Search for the cell housing the specified text and yield its (x, y) center coordinate. 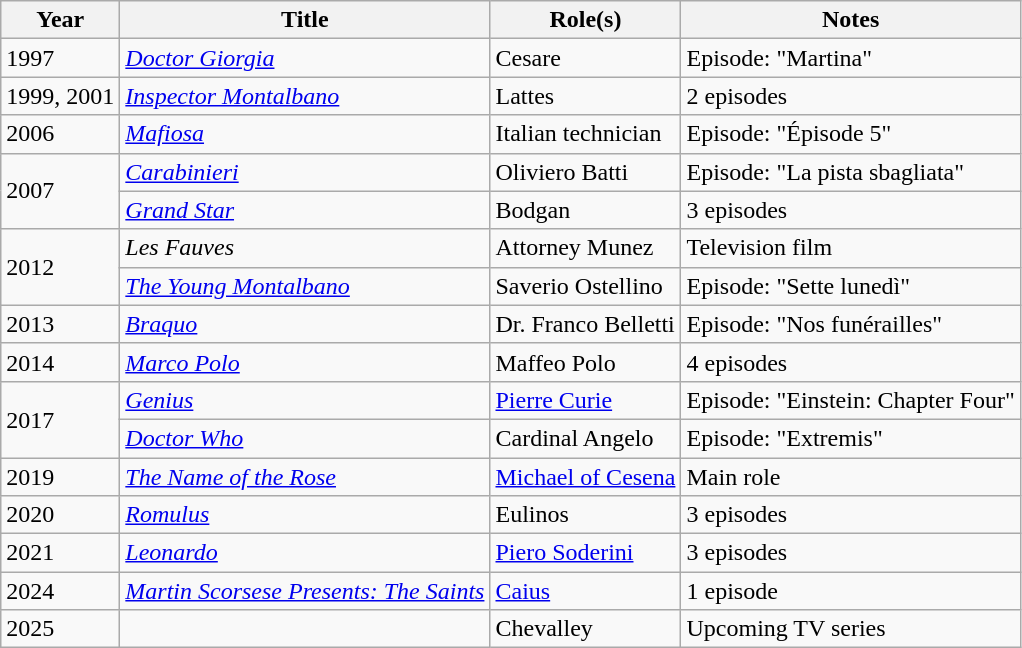
2007 (60, 191)
Episode: "Nos funérailles" (850, 324)
Caius (586, 591)
2024 (60, 591)
Cardinal Angelo (586, 438)
2021 (60, 553)
Upcoming TV series (850, 629)
Marco Polo (305, 362)
Episode: "Extremis" (850, 438)
Role(s) (586, 20)
Notes (850, 20)
Television film (850, 248)
Les Fauves (305, 248)
Inspector Montalbano (305, 96)
2020 (60, 515)
Maffeo Polo (586, 362)
Episode: "Martina" (850, 58)
Carabinieri (305, 172)
Episode: "Sette lunedì" (850, 286)
Pierre Curie (586, 400)
Martin Scorsese Presents: The Saints (305, 591)
Episode: "Einstein: Chapter Four" (850, 400)
2006 (60, 134)
Episode: "La pista sbagliata" (850, 172)
1997 (60, 58)
Attorney Munez (586, 248)
Cesare (586, 58)
2012 (60, 267)
Oliviero Batti (586, 172)
Michael of Cesena (586, 477)
Doctor Giorgia (305, 58)
Year (60, 20)
Genius (305, 400)
Doctor Who (305, 438)
2013 (60, 324)
The Young Montalbano (305, 286)
Italian technician (586, 134)
Main role (850, 477)
Lattes (586, 96)
Dr. Franco Belletti (586, 324)
Piero Soderini (586, 553)
1 episode (850, 591)
Leonardo (305, 553)
Eulinos (586, 515)
Romulus (305, 515)
1999, 2001 (60, 96)
2019 (60, 477)
4 episodes (850, 362)
2014 (60, 362)
Braquo (305, 324)
The Name of the Rose (305, 477)
Grand Star (305, 210)
Episode: "Épisode 5" (850, 134)
Mafiosa (305, 134)
Bodgan (586, 210)
2025 (60, 629)
Saverio Ostellino (586, 286)
2017 (60, 419)
2 episodes (850, 96)
Chevalley (586, 629)
Title (305, 20)
